For the text-containing cell, return its midpoint in (x, y) coordinate format. 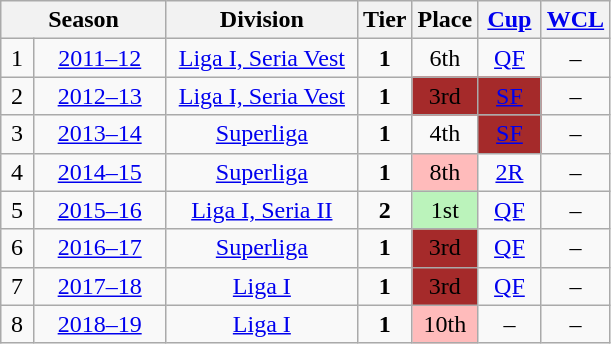
2017–18 (100, 286)
6th (445, 58)
WCL (575, 20)
2012–13 (100, 96)
7 (17, 286)
1st (445, 210)
Cup (510, 20)
4th (445, 134)
Liga I, Seria II (262, 210)
Season (84, 20)
2018–19 (100, 324)
8 (17, 324)
3 (17, 134)
4 (17, 172)
2R (510, 172)
6 (17, 248)
Tier (384, 20)
2016–17 (100, 248)
10th (445, 324)
2011–12 (100, 58)
Place (445, 20)
8th (445, 172)
2013–14 (100, 134)
2014–15 (100, 172)
Division (262, 20)
5 (17, 210)
2015–16 (100, 210)
